Provide the [x, y] coordinate of the cell's center where the given text is located.  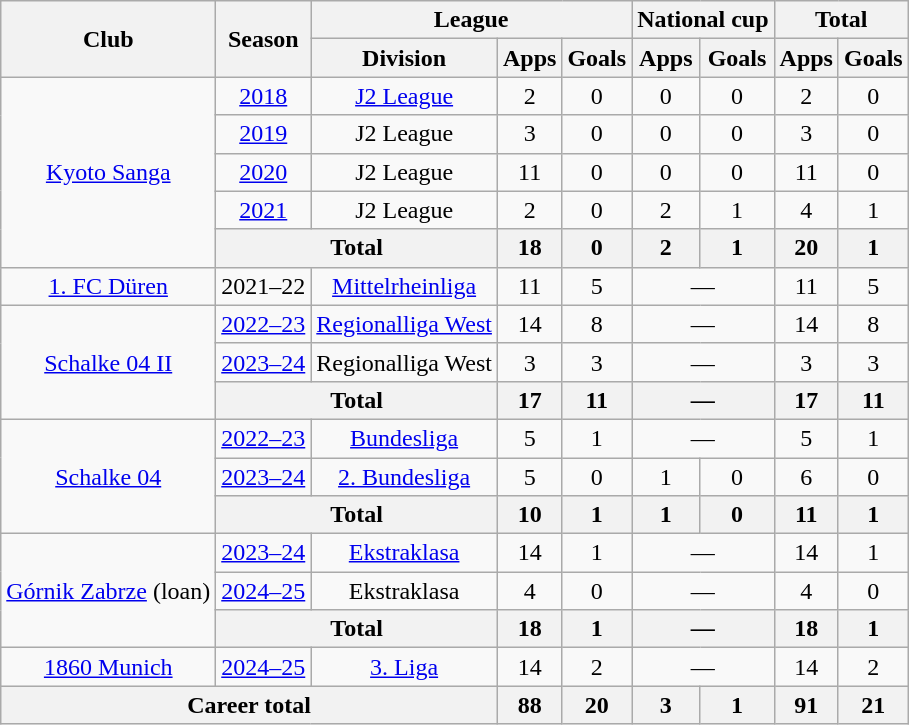
2. Bundesliga [404, 477]
2021–22 [264, 286]
League [472, 20]
Schalke 04 [108, 476]
91 [806, 705]
Kyoto Sanga [108, 172]
Bundesliga [404, 438]
10 [529, 515]
1. FC Düren [108, 286]
National cup [703, 20]
21 [873, 705]
1860 Munich [108, 667]
Division [404, 58]
2018 [264, 96]
2020 [264, 172]
2019 [264, 134]
2021 [264, 210]
Career total [250, 705]
Season [264, 39]
6 [806, 477]
Schalke 04 II [108, 362]
Club [108, 39]
Górnik Zabrze (loan) [108, 591]
3. Liga [404, 667]
88 [529, 705]
Mittelrheinliga [404, 286]
